Determine the (x, y) coordinate at the center of the cell enclosing the given text.  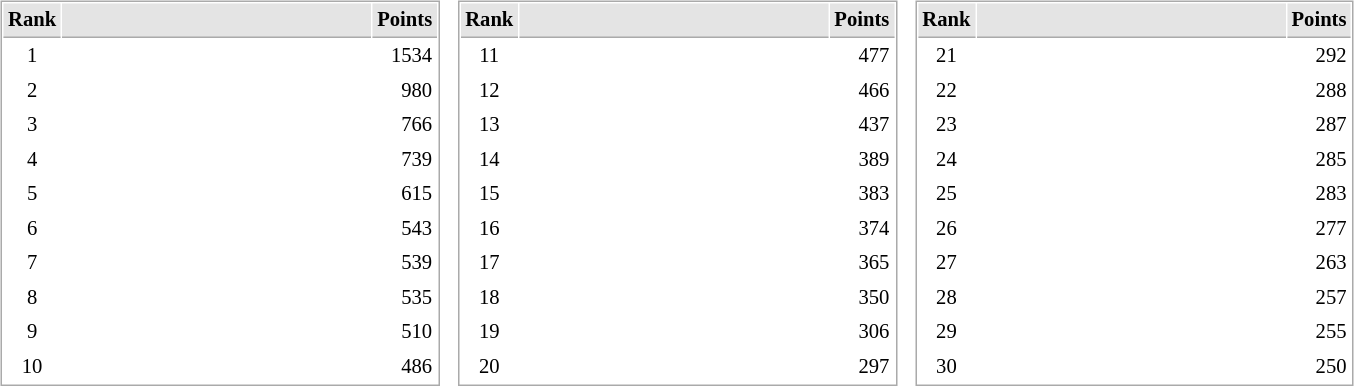
739 (405, 160)
16 (490, 228)
250 (1319, 366)
17 (490, 262)
287 (1319, 124)
3 (32, 124)
6 (32, 228)
25 (946, 194)
12 (490, 90)
1534 (405, 56)
535 (405, 298)
11 (490, 56)
257 (1319, 298)
23 (946, 124)
766 (405, 124)
980 (405, 90)
277 (1319, 228)
383 (862, 194)
18 (490, 298)
466 (862, 90)
21 (946, 56)
13 (490, 124)
19 (490, 332)
30 (946, 366)
477 (862, 56)
510 (405, 332)
292 (1319, 56)
350 (862, 298)
437 (862, 124)
615 (405, 194)
15 (490, 194)
1 (32, 56)
288 (1319, 90)
543 (405, 228)
4 (32, 160)
283 (1319, 194)
486 (405, 366)
28 (946, 298)
24 (946, 160)
22 (946, 90)
263 (1319, 262)
389 (862, 160)
29 (946, 332)
255 (1319, 332)
10 (32, 366)
20 (490, 366)
9 (32, 332)
14 (490, 160)
365 (862, 262)
27 (946, 262)
539 (405, 262)
2 (32, 90)
5 (32, 194)
8 (32, 298)
26 (946, 228)
7 (32, 262)
297 (862, 366)
374 (862, 228)
306 (862, 332)
285 (1319, 160)
